Search for the cell housing the specified text and yield its [X, Y] center coordinate. 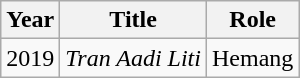
Tran Aadi Liti [134, 58]
2019 [30, 58]
Year [30, 20]
Role [252, 20]
Hemang [252, 58]
Title [134, 20]
